Determine the (x, y) coordinate at the center of the cell enclosing the given text.  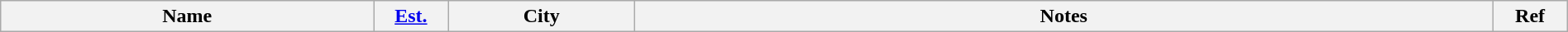
Est. (411, 16)
Name (187, 16)
City (542, 16)
Notes (1064, 16)
Ref (1530, 16)
